Locate the cell with the specified text and output its (X, Y) center coordinate. 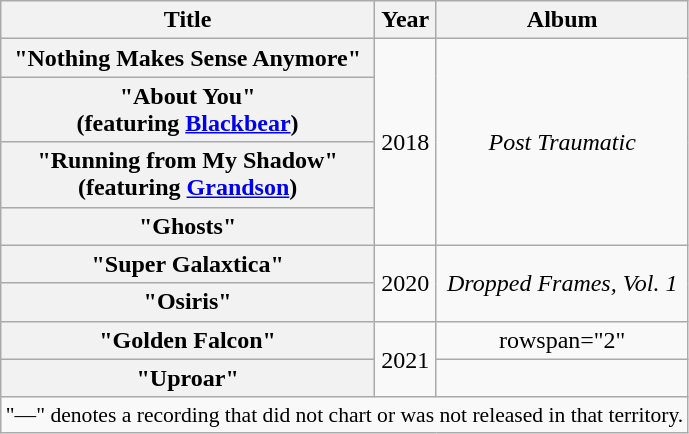
Post Traumatic (562, 142)
"—" denotes a recording that did not chart or was not released in that territory. (345, 415)
"Osiris" (188, 302)
Album (562, 20)
"Running from My Shadow" (featuring Grandson) (188, 174)
Dropped Frames, Vol. 1 (562, 283)
"Uproar" (188, 378)
2020 (405, 283)
2021 (405, 359)
2018 (405, 142)
"Golden Falcon" (188, 340)
rowspan="2" (562, 340)
"Super Galaxtica" (188, 264)
Title (188, 20)
"Ghosts" (188, 226)
"Nothing Makes Sense Anymore" (188, 58)
"About You" (featuring Blackbear) (188, 110)
Year (405, 20)
